For the text-containing cell, return its midpoint in (x, y) coordinate format. 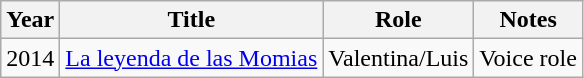
2014 (30, 58)
Role (398, 20)
Valentina/Luis (398, 58)
Voice role (528, 58)
Notes (528, 20)
La leyenda de las Momias (192, 58)
Title (192, 20)
Year (30, 20)
